Return [X, Y] of the center of cell containing provided text 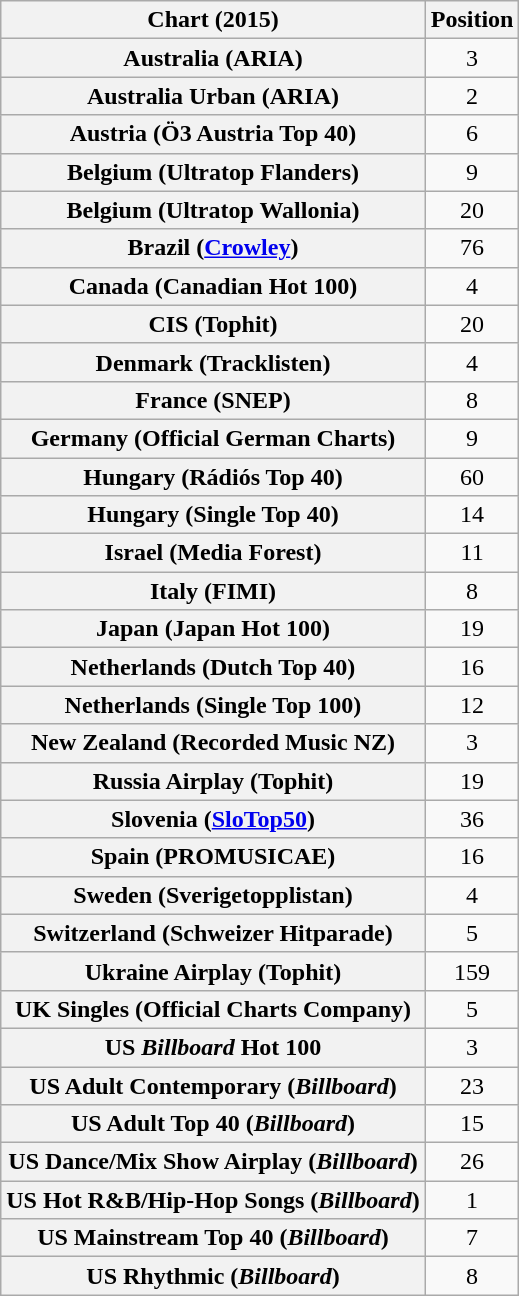
Switzerland (Schweizer Hitparade) [213, 933]
US Adult Top 40 (Billboard) [213, 1124]
76 [472, 248]
CIS (Tophit) [213, 324]
Israel (Media Forest) [213, 553]
Hungary (Rádiós Top 40) [213, 477]
7 [472, 1238]
Hungary (Single Top 40) [213, 515]
Germany (Official German Charts) [213, 438]
23 [472, 1085]
159 [472, 971]
Brazil (Crowley) [213, 248]
US Billboard Hot 100 [213, 1047]
US Adult Contemporary (Billboard) [213, 1085]
Japan (Japan Hot 100) [213, 629]
2 [472, 96]
6 [472, 134]
Netherlands (Dutch Top 40) [213, 667]
Australia Urban (ARIA) [213, 96]
Canada (Canadian Hot 100) [213, 286]
Belgium (Ultratop Flanders) [213, 172]
Ukraine Airplay (Tophit) [213, 971]
Position [472, 20]
New Zealand (Recorded Music NZ) [213, 743]
Austria (Ö3 Austria Top 40) [213, 134]
Chart (2015) [213, 20]
Italy (FIMI) [213, 591]
Belgium (Ultratop Wallonia) [213, 210]
US Dance/Mix Show Airplay (Billboard) [213, 1162]
US Hot R&B/Hip-Hop Songs (Billboard) [213, 1200]
Spain (PROMUSICAE) [213, 857]
26 [472, 1162]
Netherlands (Single Top 100) [213, 705]
France (SNEP) [213, 400]
12 [472, 705]
Slovenia (SloTop50) [213, 819]
36 [472, 819]
11 [472, 553]
60 [472, 477]
Denmark (Tracklisten) [213, 362]
US Mainstream Top 40 (Billboard) [213, 1238]
15 [472, 1124]
1 [472, 1200]
Sweden (Sverigetopplistan) [213, 895]
UK Singles (Official Charts Company) [213, 1009]
US Rhythmic (Billboard) [213, 1276]
Russia Airplay (Tophit) [213, 781]
14 [472, 515]
Australia (ARIA) [213, 58]
